Output the (x, y) coordinate of the center of the cell containing the given text.  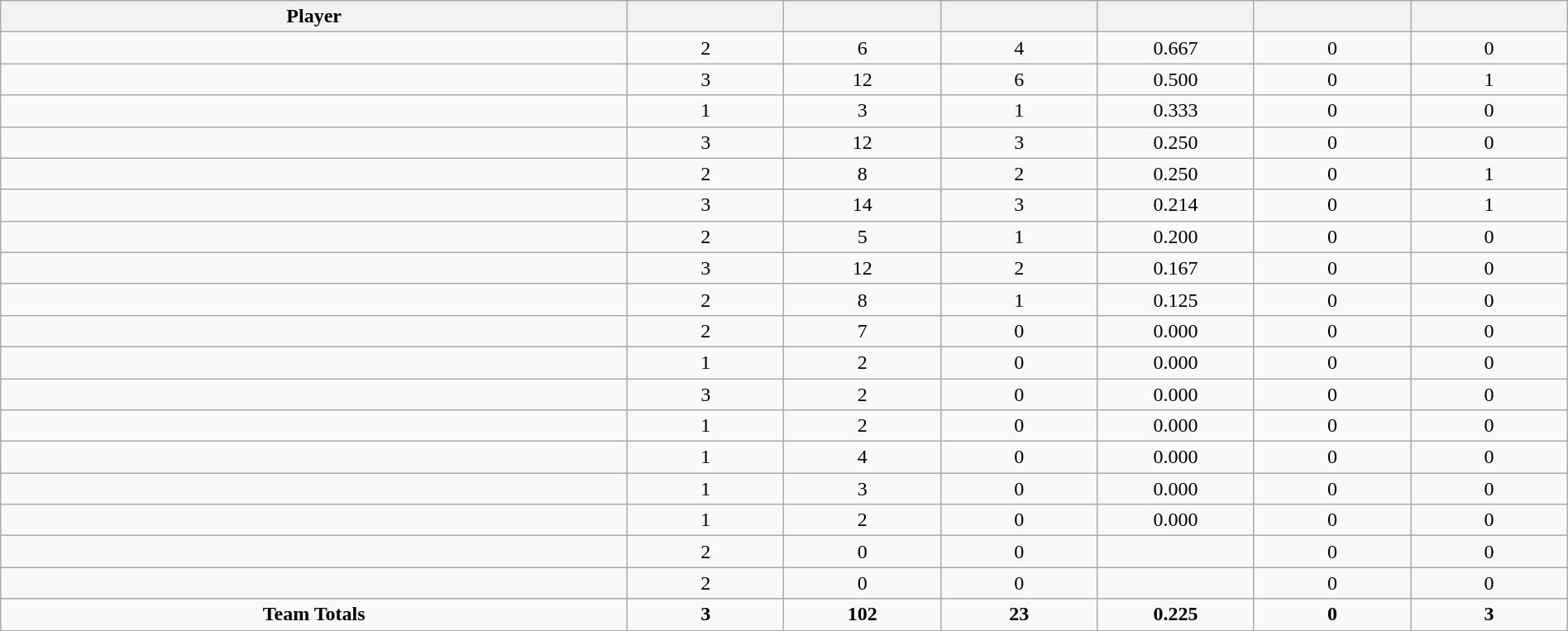
7 (862, 331)
0.500 (1176, 79)
0.125 (1176, 299)
0.667 (1176, 48)
0.333 (1176, 111)
Team Totals (314, 614)
23 (1019, 614)
5 (862, 237)
102 (862, 614)
0.225 (1176, 614)
0.167 (1176, 268)
0.200 (1176, 237)
14 (862, 205)
Player (314, 17)
0.214 (1176, 205)
